Pinpoint the cell where the given text exists, returning its [X, Y] midpoint coordinate. 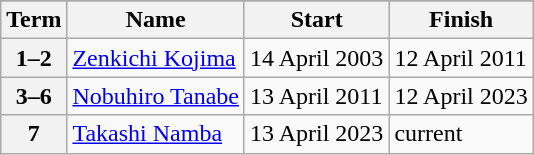
current [461, 134]
Name [156, 20]
3–6 [34, 96]
Takashi Namba [156, 134]
Term [34, 20]
Start [316, 20]
7 [34, 134]
13 April 2011 [316, 96]
13 April 2023 [316, 134]
14 April 2003 [316, 58]
Finish [461, 20]
Zenkichi Kojima [156, 58]
12 April 2023 [461, 96]
1–2 [34, 58]
12 April 2011 [461, 58]
Nobuhiro Tanabe [156, 96]
